Detect which cell encompasses the target text, then output its (X, Y) center coordinate. 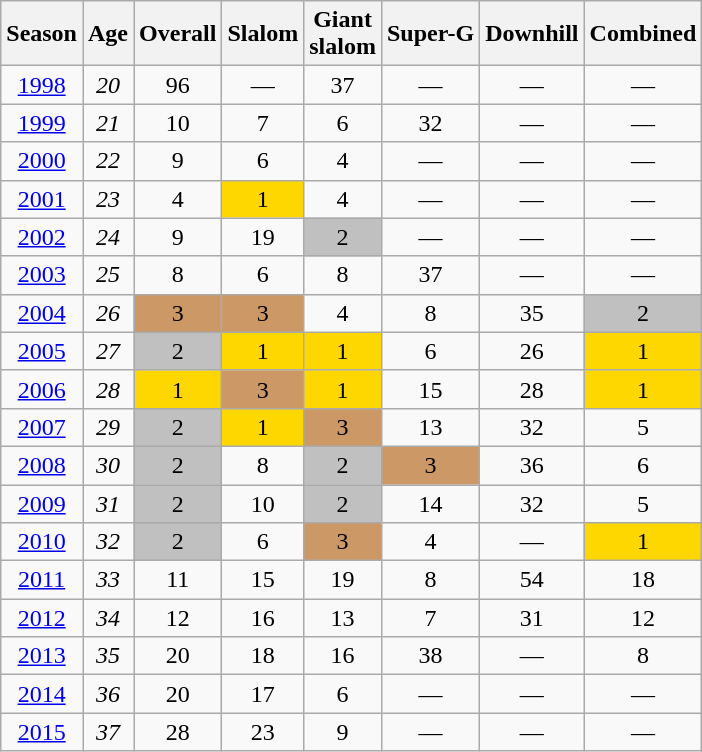
96 (178, 85)
Downhill (532, 34)
21 (108, 123)
2007 (42, 427)
2001 (42, 199)
24 (108, 237)
2012 (42, 618)
Super-G (430, 34)
2014 (42, 694)
22 (108, 161)
Slalom (263, 34)
2015 (42, 732)
2011 (42, 580)
Giantslalom (343, 34)
2002 (42, 237)
30 (108, 465)
2004 (42, 313)
14 (430, 503)
34 (108, 618)
25 (108, 275)
11 (178, 580)
2003 (42, 275)
54 (532, 580)
2013 (42, 656)
27 (108, 351)
17 (263, 694)
2008 (42, 465)
1999 (42, 123)
Age (108, 34)
1998 (42, 85)
Combined (643, 34)
2006 (42, 389)
2005 (42, 351)
29 (108, 427)
2009 (42, 503)
2010 (42, 542)
33 (108, 580)
Season (42, 34)
Overall (178, 34)
38 (430, 656)
2000 (42, 161)
